Detect which cell encompasses the target text, then output its [x, y] center coordinate. 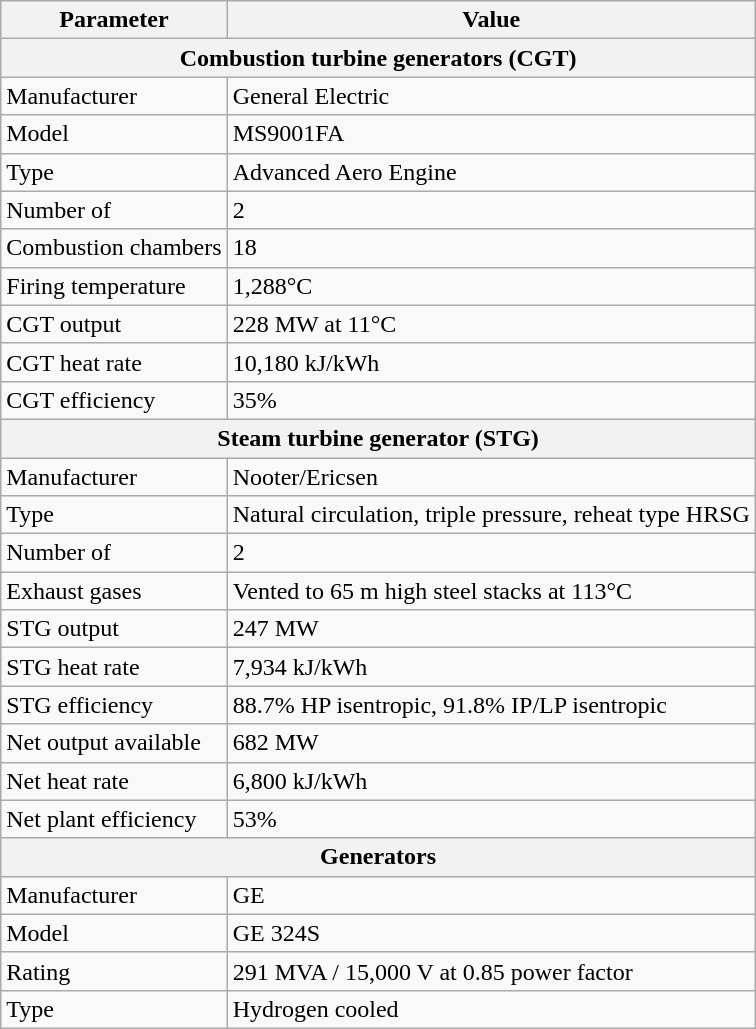
Hydrogen cooled [491, 1009]
6,800 kJ/kWh [491, 781]
Exhaust gases [114, 591]
Advanced Aero Engine [491, 172]
10,180 kJ/kWh [491, 362]
Firing temperature [114, 286]
STG efficiency [114, 705]
Parameter [114, 20]
GE [491, 895]
Combustion chambers [114, 248]
Steam turbine generator (STG) [378, 438]
53% [491, 819]
Natural circulation, triple pressure, reheat type HRSG [491, 515]
Net heat rate [114, 781]
1,288°C [491, 286]
MS9001FA [491, 134]
GE 324S [491, 933]
CGT heat rate [114, 362]
88.7% HP isentropic, 91.8% IP/LP isentropic [491, 705]
CGT output [114, 324]
18 [491, 248]
Generators [378, 857]
35% [491, 400]
STG heat rate [114, 667]
STG output [114, 629]
228 MW at 11°C [491, 324]
Value [491, 20]
291 MVA / 15,000 V at 0.85 power factor [491, 971]
General Electric [491, 96]
Vented to 65 m high steel stacks at 113°C [491, 591]
Combustion turbine generators (CGT) [378, 58]
247 MW [491, 629]
Net plant efficiency [114, 819]
CGT efficiency [114, 400]
Nooter/Ericsen [491, 477]
682 MW [491, 743]
7,934 kJ/kWh [491, 667]
Rating [114, 971]
Net output available [114, 743]
